Find where the given text appears and provide that cell's center as [X, Y] coordinate. 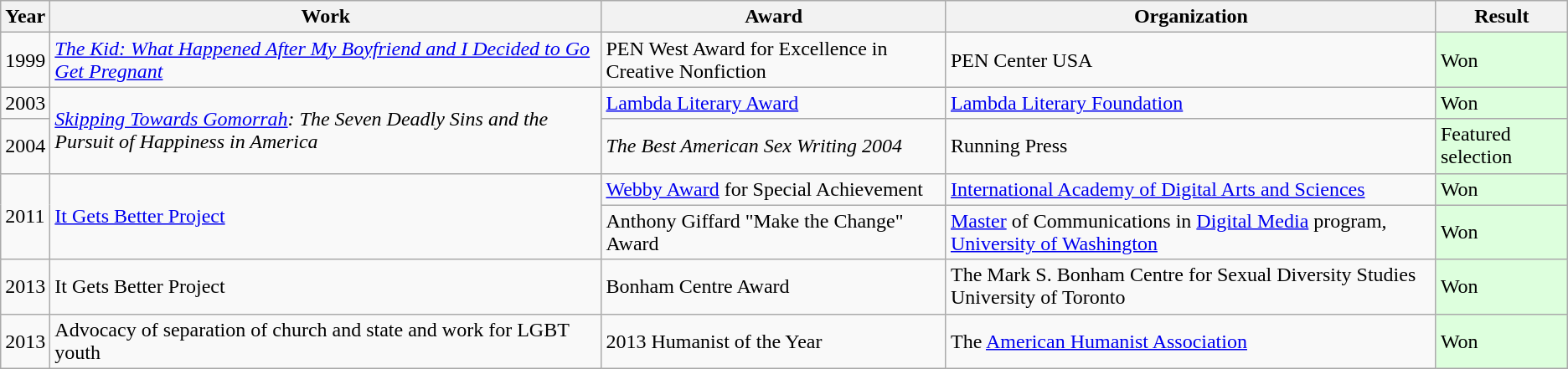
Bonham Centre Award [774, 286]
2011 [25, 216]
The American Humanist Association [1191, 341]
International Academy of Digital Arts and Sciences [1191, 189]
Award [774, 17]
2004 [25, 146]
2013 Humanist of the Year [774, 341]
Result [1501, 17]
Master of Communications in Digital Media program, University of Washington [1191, 233]
2003 [25, 103]
Featured selection [1501, 146]
PEN Center USA [1191, 60]
Webby Award for Special Achievement [774, 189]
Advocacy of separation of church and state and work for LGBT youth [326, 341]
Organization [1191, 17]
The Mark S. Bonham Centre for Sexual Diversity Studies University of Toronto [1191, 286]
The Kid: What Happened After My Boyfriend and I Decided to Go Get Pregnant [326, 60]
Running Press [1191, 146]
1999 [25, 60]
Work [326, 17]
Skipping Towards Gomorrah: The Seven Deadly Sins and the Pursuit of Happiness in America [326, 131]
Anthony Giffard "Make the Change" Award [774, 233]
Year [25, 17]
The Best American Sex Writing 2004 [774, 146]
Lambda Literary Foundation [1191, 103]
Lambda Literary Award [774, 103]
PEN West Award for Excellence in Creative Nonfiction [774, 60]
